Return the (X, Y) coordinate for the center point of the cell that contains the specified text.  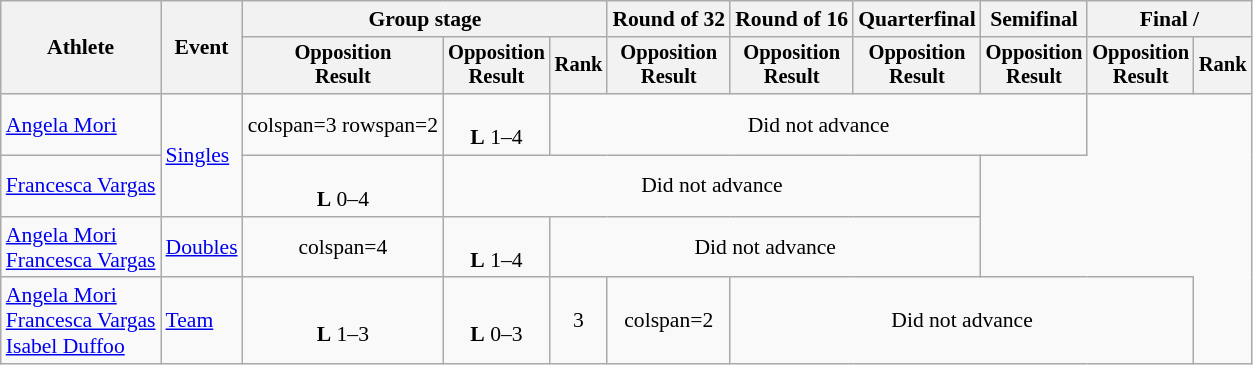
colspan=3 rowspan=2 (344, 124)
Event (202, 48)
Angela MoriFrancesca VargasIsabel Duffoo (81, 322)
Semifinal (1034, 19)
Francesca Vargas (81, 186)
Team (202, 322)
Group stage (426, 19)
Angela MoriFrancesca Vargas (81, 248)
colspan=2 (668, 322)
Athlete (81, 48)
Round of 32 (668, 19)
L 0–4 (344, 186)
Round of 16 (792, 19)
L 0–3 (496, 322)
L 1–3 (344, 322)
Singles (202, 155)
3 (579, 322)
Final / (1169, 19)
Doubles (202, 248)
colspan=4 (344, 248)
Angela Mori (81, 124)
Quarterfinal (917, 19)
